Return the [X, Y] coordinate for the center point of the cell that contains the specified text.  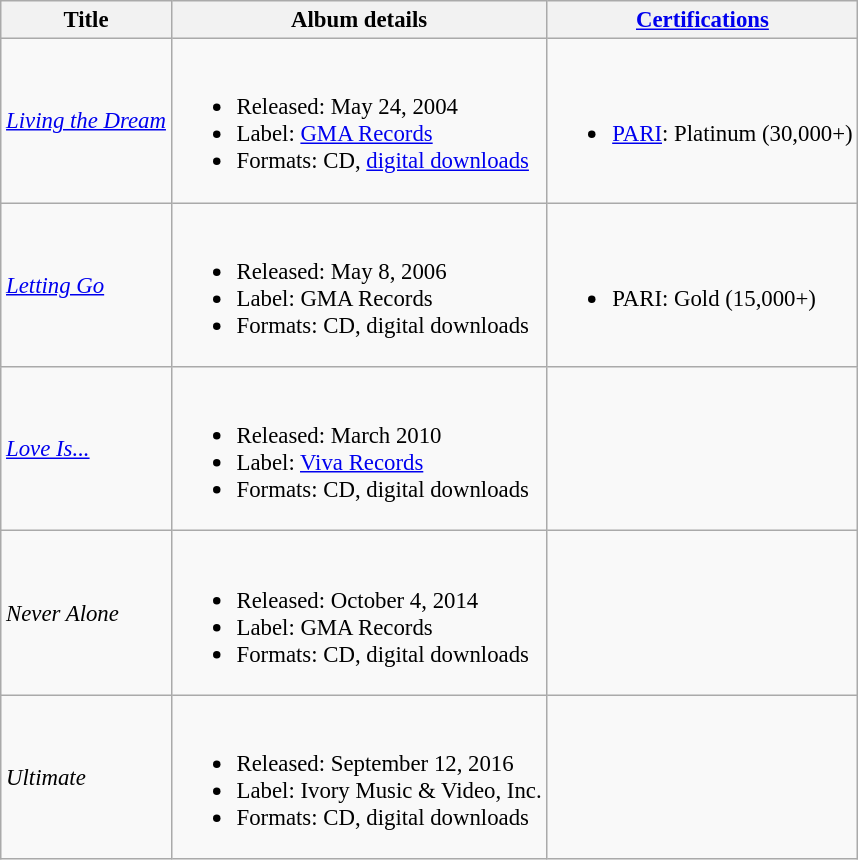
Album details [359, 20]
Never Alone [86, 613]
Title [86, 20]
Released: May 24, 2004Label: GMA RecordsFormats: CD, digital downloads [359, 121]
Released: September 12, 2016Label: Ivory Music & Video, Inc.Formats: CD, digital downloads [359, 777]
Letting Go [86, 285]
Released: May 8, 2006Label: GMA RecordsFormats: CD, digital downloads [359, 285]
PARI: Platinum (30,000+) [702, 121]
Released: October 4, 2014Label: GMA RecordsFormats: CD, digital downloads [359, 613]
Love Is... [86, 449]
Released: March 2010Label: Viva RecordsFormats: CD, digital downloads [359, 449]
Certifications [702, 20]
PARI: Gold (15,000+) [702, 285]
Living the Dream [86, 121]
Ultimate [86, 777]
